Output the [x, y] coordinate of the center of the cell containing the given text.  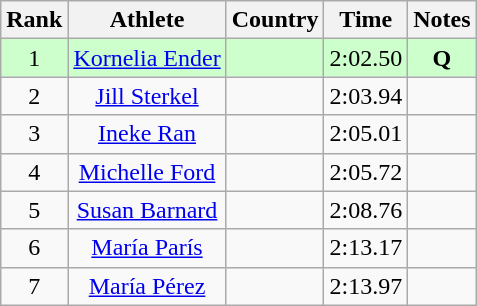
2 [34, 96]
Susan Barnard [147, 210]
Kornelia Ender [147, 58]
6 [34, 248]
2:03.94 [366, 96]
Athlete [147, 20]
2:05.01 [366, 134]
Rank [34, 20]
7 [34, 286]
1 [34, 58]
Time [366, 20]
2:13.17 [366, 248]
4 [34, 172]
Q [442, 58]
Michelle Ford [147, 172]
Country [275, 20]
María Pérez [147, 286]
2:13.97 [366, 286]
Jill Sterkel [147, 96]
2:05.72 [366, 172]
3 [34, 134]
María París [147, 248]
2:02.50 [366, 58]
Ineke Ran [147, 134]
2:08.76 [366, 210]
Notes [442, 20]
5 [34, 210]
